Extract the (X, Y) coordinate from the center of the cell holding the provided text.  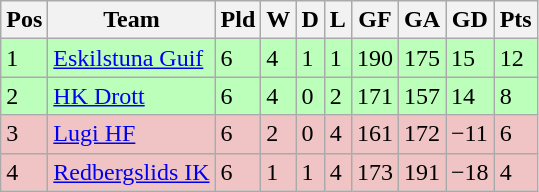
173 (374, 172)
190 (374, 58)
Team (132, 20)
D (310, 20)
GF (374, 20)
−18 (470, 172)
Pld (238, 20)
Pos (24, 20)
Lugi HF (132, 134)
Pts (516, 20)
L (338, 20)
8 (516, 96)
157 (422, 96)
Eskilstuna Guif (132, 58)
3 (24, 134)
171 (374, 96)
W (278, 20)
14 (470, 96)
−11 (470, 134)
175 (422, 58)
HK Drott (132, 96)
15 (470, 58)
172 (422, 134)
GD (470, 20)
191 (422, 172)
GA (422, 20)
12 (516, 58)
161 (374, 134)
Redbergslids IK (132, 172)
